Return [X, Y] of the center of cell containing provided text 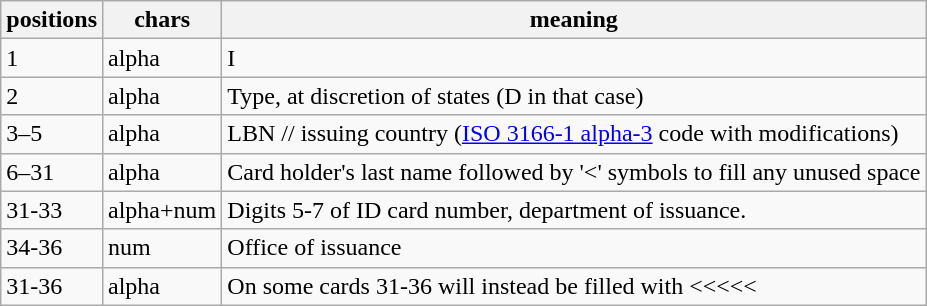
34-36 [52, 248]
meaning [574, 20]
31-36 [52, 286]
Card holder's last name followed by '<' symbols to fill any unused space [574, 172]
1 [52, 58]
LBN // issuing country (ISO 3166-1 alpha-3 code with modifications) [574, 134]
31-33 [52, 210]
6–31 [52, 172]
I [574, 58]
Digits 5-7 of ID card number, department of issuance. [574, 210]
Type, at discretion of states (D in that case) [574, 96]
alpha+num [162, 210]
2 [52, 96]
On some cards 31-36 will instead be filled with <<<<< [574, 286]
3–5 [52, 134]
chars [162, 20]
Office of issuance [574, 248]
num [162, 248]
positions [52, 20]
